Capture the cell that displays the provided text and extract its [x, y] central coordinate. 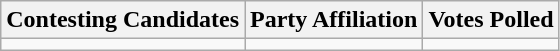
Contesting Candidates [123, 20]
Party Affiliation [334, 20]
Votes Polled [491, 20]
